Pinpoint the cell where the given text exists, returning its [X, Y] midpoint coordinate. 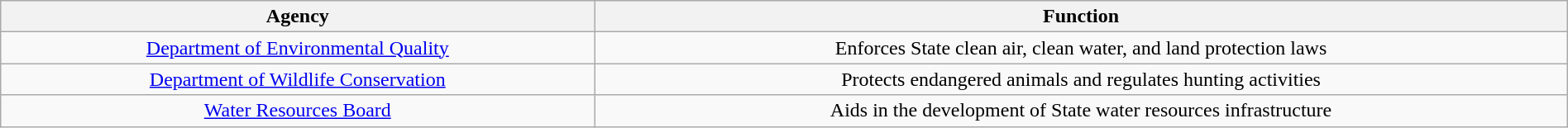
Protects endangered animals and regulates hunting activities [1081, 79]
Water Resources Board [298, 111]
Agency [298, 17]
Function [1081, 17]
Department of Environmental Quality [298, 48]
Department of Wildlife Conservation [298, 79]
Aids in the development of State water resources infrastructure [1081, 111]
Enforces State clean air, clean water, and land protection laws [1081, 48]
